Return the [x, y] coordinate for the center point of the cell that contains the specified text.  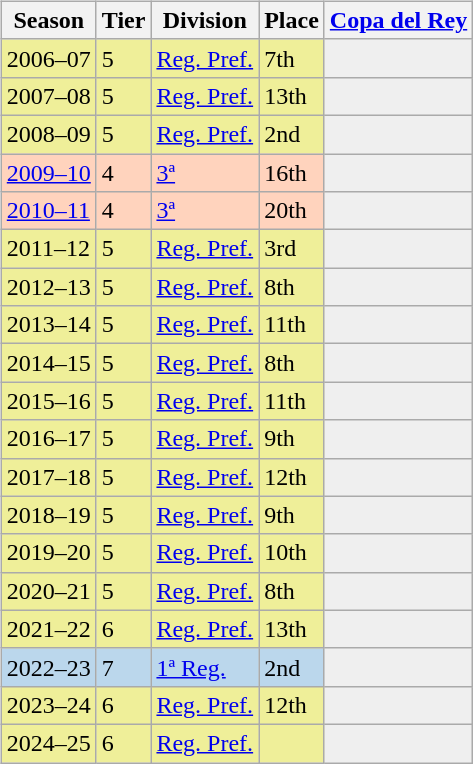
2006–07 [48, 58]
10th [292, 553]
2015–16 [48, 401]
2010–11 [48, 211]
2011–12 [48, 249]
2012–13 [48, 287]
2014–15 [48, 363]
Tier [124, 20]
16th [292, 173]
2024–25 [48, 743]
2018–19 [48, 515]
3rd [292, 249]
20th [292, 211]
2008–09 [48, 134]
Place [292, 20]
2013–14 [48, 325]
2017–18 [48, 477]
2023–24 [48, 705]
7 [124, 667]
2020–21 [48, 591]
Copa del Rey [398, 20]
Season [48, 20]
2009–10 [48, 173]
2019–20 [48, 553]
2007–08 [48, 96]
2016–17 [48, 439]
2022–23 [48, 667]
7th [292, 58]
Division [205, 20]
1ª Reg. [205, 667]
2021–22 [48, 629]
